Extract the (X, Y) coordinate from the center of the cell holding the provided text.  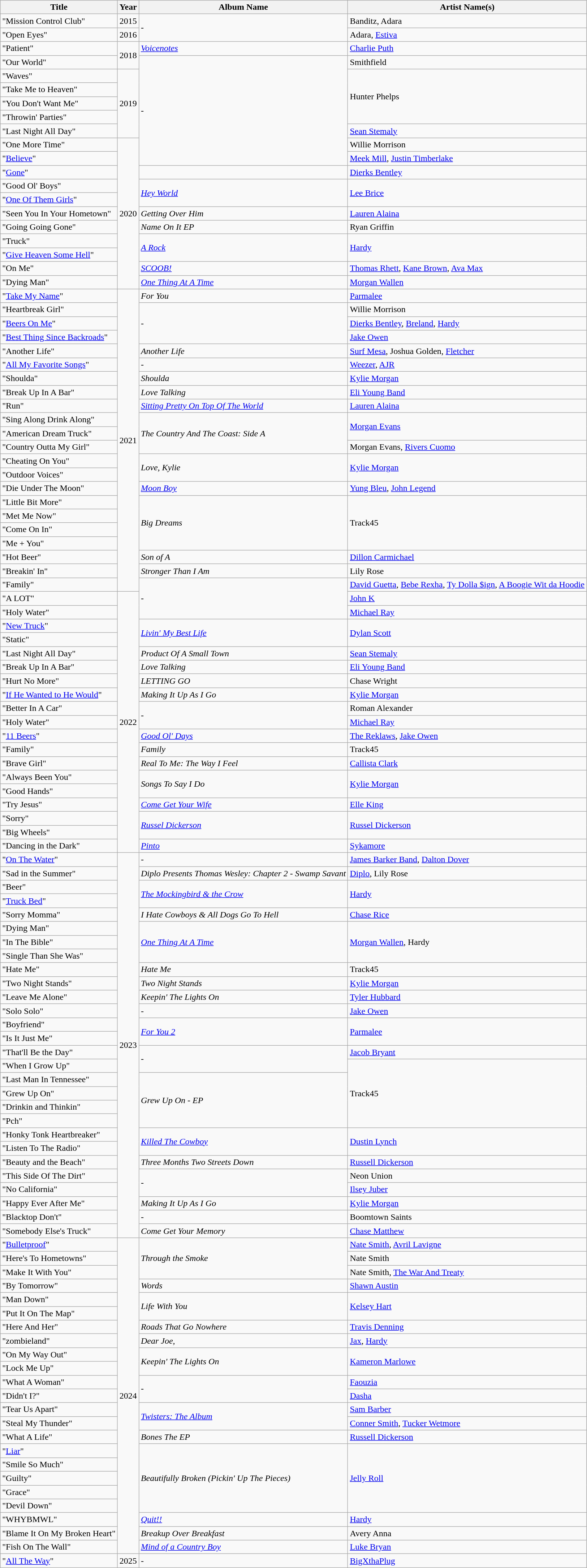
"11 Beers" (59, 736)
LETTING GO (243, 681)
2015 (128, 21)
A Rock (243, 248)
"Die Under The Moon" (59, 488)
"Single Than She Was" (59, 956)
"Listen To The Radio" (59, 1148)
Breakup Over Breakfast (243, 1533)
"Sorry Momma" (59, 915)
"Waves" (59, 76)
"Beer" (59, 887)
"Better In A Car" (59, 708)
Morgan Evans, Rivers Cuomo (467, 447)
"If He Wanted to He Would" (59, 695)
"All The Way" (59, 1561)
2019 (128, 103)
"A LOT" (59, 598)
"On The Water" (59, 860)
"Another Life" (59, 351)
"Is It Just Me" (59, 1038)
Diplo Presents Thomas Wesley: Chapter 2 - Swamp Savant (243, 873)
"One Of Them Girls" (59, 200)
Meek Mill, Justin Timberlake (467, 158)
Yung Bleu, John Legend (467, 488)
"Sad in the Summer" (59, 873)
"What A Life" (59, 1437)
Name On It EP (243, 227)
Callista Clark (467, 763)
2025 (128, 1561)
Son of A (243, 557)
Bones The EP (243, 1437)
Stronger Than I Am (243, 571)
"Liar" (59, 1451)
"New Truck" (59, 626)
John K (467, 598)
Dierks Bentley, Breland, Hardy (467, 323)
Charlie Puth (467, 48)
"WHYBMWL" (59, 1520)
"Beers On Me" (59, 323)
2016 (128, 35)
"What A Woman" (59, 1382)
"On Me" (59, 268)
"Steal My Thunder" (59, 1423)
Ryan Griffin (467, 227)
"zombieland" (59, 1341)
Diplo, Lily Rose (467, 873)
"Brave Girl" (59, 763)
"When I Grow Up" (59, 1066)
Nate Smith, The War And Treaty (467, 1272)
"Static" (59, 640)
Pinto (243, 846)
"Come On In" (59, 530)
"Truck" (59, 241)
Voicenotes (243, 48)
Chase Wright (467, 681)
"Met Me Now" (59, 516)
"Going Going Gone" (59, 227)
Hate Me (243, 969)
"Gone" (59, 172)
Morgan Evans (467, 427)
Killed The Cowboy (243, 1141)
Another Life (243, 351)
"Open Eyes" (59, 35)
Livin' My Best Life (243, 633)
Elle King (467, 804)
"Here And Her" (59, 1327)
"Man Down" (59, 1300)
Year (128, 7)
"Take Me to Heaven" (59, 90)
"Hot Beer" (59, 557)
"Sorry" (59, 818)
Lee Brice (467, 193)
"Honky Tonk Heartbreaker" (59, 1135)
Banditz, Adara (467, 21)
Sitting Pretty On Top Of The World (243, 406)
2023 (128, 1045)
"Make It With You" (59, 1272)
"Boyfriend" (59, 1024)
Nate Smith, Avril Lavigne (467, 1244)
"Outdoor Voices" (59, 475)
Family (243, 750)
Through the Smoke (243, 1258)
2020 (128, 213)
Weezer, AJR (467, 364)
"Dancing in the Dark" (59, 846)
I Hate Cowboys & All Dogs Go To Hell (243, 915)
"Bulletproof" (59, 1244)
Jax, Hardy (467, 1341)
Adara, Estiva (467, 35)
Moon Boy (243, 488)
The Country And The Coast: Side A (243, 433)
Beautifully Broken (Pickin' Up The Pieces) (243, 1478)
Shoulda (243, 378)
Real To Me: The Way I Feel (243, 763)
"Hurt No More" (59, 681)
"Best Thing Since Backroads" (59, 337)
Dasha (467, 1396)
"Me + You" (59, 543)
Words (243, 1286)
Love, Kylie (243, 468)
"Guilty" (59, 1478)
Travis Denning (467, 1327)
"This Side Of The Dirt" (59, 1176)
Chase Matthew (467, 1231)
Three Months Two Streets Down (243, 1162)
Grew Up On - EP (243, 1100)
The Mockingbird & the Crow (243, 894)
"Run" (59, 406)
Neon Union (467, 1176)
"Try Jesus" (59, 804)
Mind of a Country Boy (243, 1547)
"Put It On The Map" (59, 1313)
"Grace" (59, 1492)
Come Get Your Wife (243, 804)
"No California" (59, 1189)
"Patient" (59, 48)
Roads That Go Nowhere (243, 1327)
"Give Heaven Some Hell" (59, 255)
"Good Ol' Boys" (59, 186)
"Pch" (59, 1121)
"All My Favorite Songs" (59, 364)
"Happy Ever After Me" (59, 1203)
Twisters: The Album (243, 1416)
Dylan Scott (467, 633)
Quit!! (243, 1520)
"Didn't I?" (59, 1396)
"Hate Me" (59, 969)
"Little Bit More" (59, 502)
"Good Hands" (59, 791)
BigXthaPlug (467, 1561)
"Beauty and the Beach" (59, 1162)
"One More Time" (59, 144)
SCOOB! (243, 268)
"Throwin' Parties" (59, 117)
Dear Joe, (243, 1341)
Hey World (243, 193)
Dierks Bentley (467, 172)
"Believe" (59, 158)
For You (243, 296)
"Mission Control Club" (59, 21)
"Breakin' In" (59, 571)
Surf Mesa, Joshua Golden, Fletcher (467, 351)
"Here's To Hometowns" (59, 1258)
"Smile So Much" (59, 1464)
"Last Man In Tennessee" (59, 1080)
"Country Outta My Girl" (59, 447)
"Blacktop Don't" (59, 1217)
"Two Night Stands" (59, 983)
Sykamore (467, 846)
"That'll Be the Day" (59, 1052)
Jacob Bryant (467, 1052)
Boomtown Saints (467, 1217)
Artist Name(s) (467, 7)
James Barker Band, Dalton Dover (467, 860)
"Sing Along Drink Along" (59, 420)
Faouzia (467, 1382)
Roman Alexander (467, 708)
"Cheating On You" (59, 461)
Sam Barber (467, 1409)
"Heartbreak Girl" (59, 310)
"Somebody Else's Truck" (59, 1231)
"Lock Me Up" (59, 1368)
David Guetta, Bebe Rexha, Ty Dolla $ign, A Boogie Wit da Hoodie (467, 584)
"Drinkin and Thinkin" (59, 1107)
Chase Rice (467, 915)
Product Of A Small Town (243, 653)
Jelly Roll (467, 1478)
"On My Way Out" (59, 1355)
"Solo Solo" (59, 1011)
Lily Rose (467, 571)
Big Dreams (243, 523)
"Grew Up On" (59, 1093)
"Truck Bed" (59, 901)
The Reklaws, Jake Owen (467, 736)
Tyler Hubbard (467, 997)
"Blame It On My Broken Heart" (59, 1533)
Morgan Wallen, Hardy (467, 942)
Come Get Your Memory (243, 1231)
Thomas Rhett, Kane Brown, Ava Max (467, 268)
"Seen You In Your Hometown" (59, 213)
Ilsey Juber (467, 1189)
"By Tomorrow" (59, 1286)
"Always Been You" (59, 777)
"American Dream Truck" (59, 433)
For You 2 (243, 1031)
2018 (128, 55)
Morgan Wallen (467, 282)
Nate Smith (467, 1258)
Smithfield (467, 62)
Album Name (243, 7)
Songs To Say I Do (243, 784)
Avery Anna (467, 1533)
Dustin Lynch (467, 1141)
"Fish On The Wall" (59, 1547)
"Big Wheels" (59, 832)
Title (59, 7)
Kelsey Hart (467, 1306)
Life With You (243, 1306)
Shawn Austin (467, 1286)
Hunter Phelps (467, 96)
"Take My Name" (59, 296)
"Tear Us Apart" (59, 1409)
"Leave Me Alone" (59, 997)
2021 (128, 440)
Luke Bryan (467, 1547)
Kameron Marlowe (467, 1361)
Getting Over Him (243, 213)
Conner Smith, Tucker Wetmore (467, 1423)
"Shoulda" (59, 378)
Good Ol' Days (243, 736)
"In The Bible" (59, 942)
"Our World" (59, 62)
"You Don't Want Me" (59, 103)
2022 (128, 722)
Two Night Stands (243, 983)
"Devil Down" (59, 1506)
Dillon Carmichael (467, 557)
2024 (128, 1396)
